For the text-containing cell, return its midpoint in (X, Y) coordinate format. 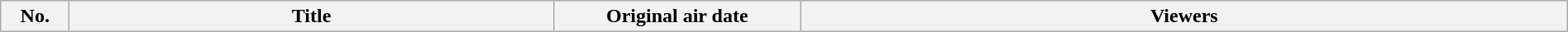
Title (311, 16)
No. (35, 16)
Original air date (676, 16)
Viewers (1184, 16)
